Capture the cell that displays the provided text and extract its [x, y] central coordinate. 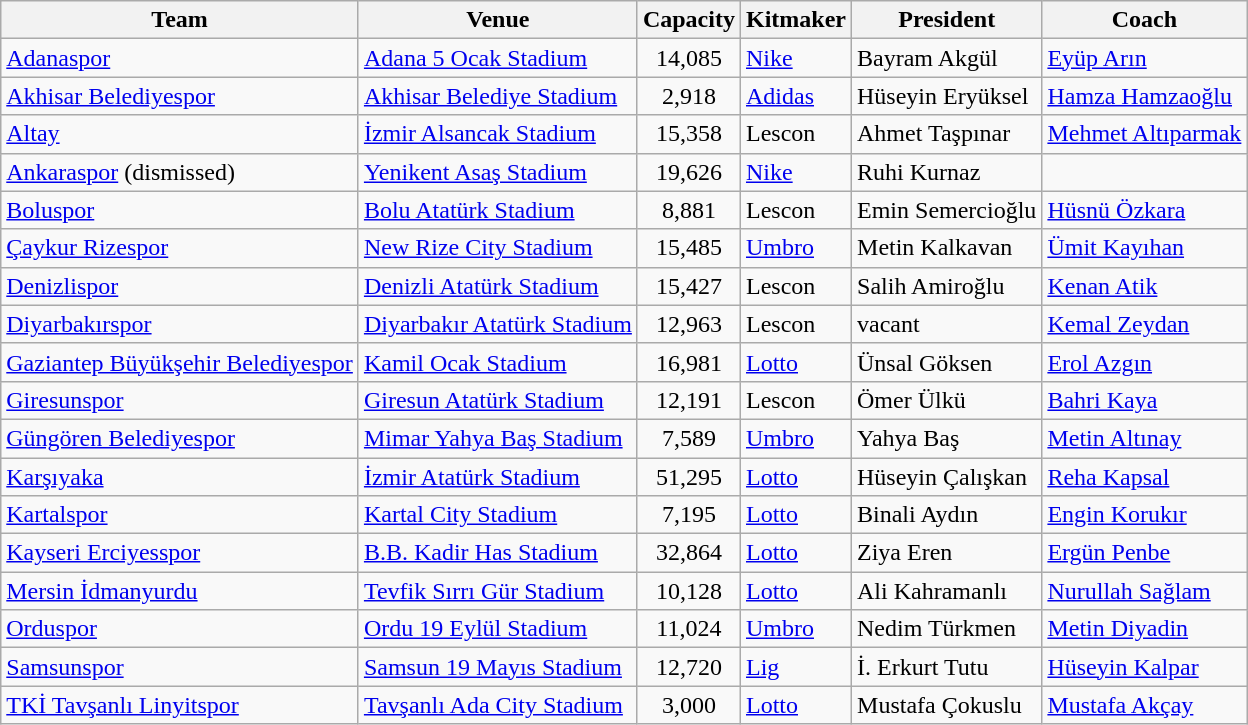
Altay [180, 134]
Adidas [796, 96]
Kemal Zeydan [1144, 324]
7,589 [688, 438]
Bolu Atatürk Stadium [498, 210]
New Rize City Stadium [498, 248]
15,427 [688, 286]
51,295 [688, 477]
19,626 [688, 172]
Bayram Akgül [947, 58]
Denizlispor [180, 286]
Çaykur Rizespor [180, 248]
Kartalspor [180, 515]
Erol Azgın [1144, 362]
Reha Kapsal [1144, 477]
Hüseyin Eryüksel [947, 96]
TKİ Tavşanlı Linyitspor [180, 705]
Orduspor [180, 629]
Metin Kalkavan [947, 248]
Metin Altınay [1144, 438]
Kitmaker [796, 20]
3,000 [688, 705]
İzmir Alsancak Stadium [498, 134]
Capacity [688, 20]
Salih Amiroğlu [947, 286]
32,864 [688, 553]
Kamil Ocak Stadium [498, 362]
15,485 [688, 248]
Ergün Penbe [1144, 553]
Mustafa Akçay [1144, 705]
Hüseyin Kalpar [1144, 667]
Ruhi Kurnaz [947, 172]
Hüsnü Özkara [1144, 210]
Kayseri Erciyesspor [180, 553]
Eyüp Arın [1144, 58]
Mehmet Altıparmak [1144, 134]
Lig [796, 667]
İ. Erkurt Tutu [947, 667]
Samsun 19 Mayıs Stadium [498, 667]
Ali Kahramanlı [947, 591]
Ziya Eren [947, 553]
Bahri Kaya [1144, 400]
Akhisar Belediye Stadium [498, 96]
Kenan Atik [1144, 286]
Güngören Belediyespor [180, 438]
Giresunspor [180, 400]
8,881 [688, 210]
Mersin İdmanyurdu [180, 591]
Ankaraspor (dismissed) [180, 172]
Ömer Ülkü [947, 400]
Emin Semercioğlu [947, 210]
Gaziantep Büyükşehir Belediyespor [180, 362]
Yahya Baş [947, 438]
Venue [498, 20]
7,195 [688, 515]
Ahmet Taşpınar [947, 134]
Tevfik Sırrı Gür Stadium [498, 591]
Team [180, 20]
10,128 [688, 591]
Giresun Atatürk Stadium [498, 400]
Ordu 19 Eylül Stadium [498, 629]
Tavşanlı Ada City Stadium [498, 705]
Ünsal Göksen [947, 362]
16,981 [688, 362]
11,024 [688, 629]
President [947, 20]
vacant [947, 324]
12,963 [688, 324]
Nedim Türkmen [947, 629]
Hamza Hamzaoğlu [1144, 96]
B.B. Kadir Has Stadium [498, 553]
Samsunspor [180, 667]
2,918 [688, 96]
İzmir Atatürk Stadium [498, 477]
Mustafa Çokuslu [947, 705]
Diyarbakır Atatürk Stadium [498, 324]
Ümit Kayıhan [1144, 248]
Diyarbakırspor [180, 324]
Denizli Atatürk Stadium [498, 286]
Coach [1144, 20]
Boluspor [180, 210]
Adanaspor [180, 58]
Mimar Yahya Baş Stadium [498, 438]
Hüseyin Çalışkan [947, 477]
Akhisar Belediyespor [180, 96]
14,085 [688, 58]
Metin Diyadin [1144, 629]
Nurullah Sağlam [1144, 591]
Yenikent Asaş Stadium [498, 172]
Binali Aydın [947, 515]
Engin Korukır [1144, 515]
15,358 [688, 134]
12,720 [688, 667]
Adana 5 Ocak Stadium [498, 58]
12,191 [688, 400]
Kartal City Stadium [498, 515]
Karşıyaka [180, 477]
